Output the (x, y) coordinate of the center of the cell containing the given text.  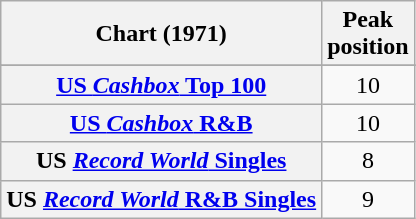
US Cashbox R&B (162, 123)
9 (368, 199)
US Record World Singles (162, 161)
US Record World R&B Singles (162, 199)
US Cashbox Top 100 (162, 85)
Peakposition (368, 34)
8 (368, 161)
Chart (1971) (162, 34)
